Pinpoint the cell where the given text exists, returning its [X, Y] midpoint coordinate. 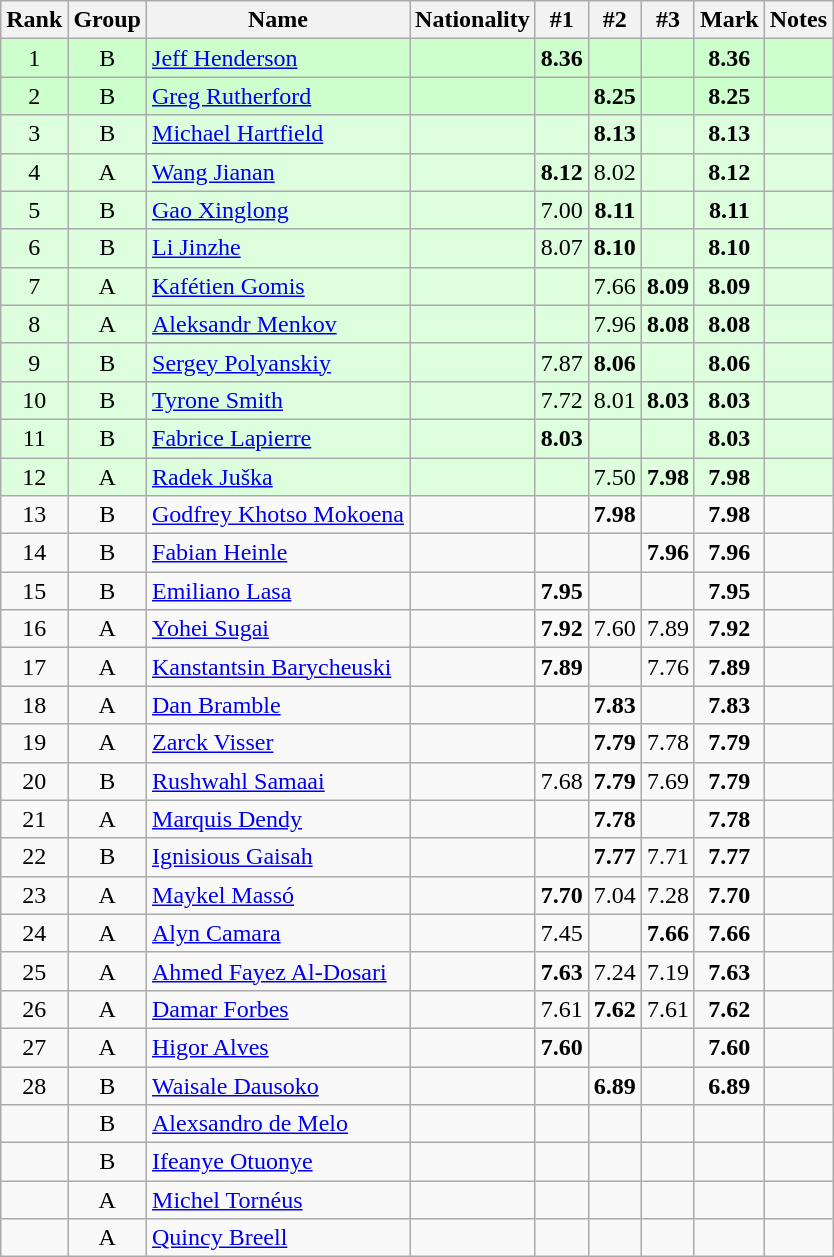
Godfrey Khotso Mokoena [278, 515]
5 [34, 210]
Name [278, 20]
Wang Jianan [278, 172]
2 [34, 96]
22 [34, 857]
Ifeanye Otuonye [278, 1162]
7.28 [668, 895]
Rank [34, 20]
Yohei Sugai [278, 629]
Li Jinzhe [278, 248]
#3 [668, 20]
27 [34, 1047]
Sergey Polyanskiy [278, 362]
18 [34, 705]
7.45 [562, 933]
4 [34, 172]
Damar Forbes [278, 1009]
Aleksandr Menkov [278, 324]
Zarck Visser [278, 743]
Waisale Dausoko [278, 1085]
7.24 [614, 971]
23 [34, 895]
7.68 [562, 781]
Nationality [473, 20]
24 [34, 933]
Higor Alves [278, 1047]
7.04 [614, 895]
9 [34, 362]
6 [34, 248]
Alexsandro de Melo [278, 1124]
Fabian Heinle [278, 553]
7.69 [668, 781]
20 [34, 781]
Jeff Henderson [278, 58]
Maykel Massó [278, 895]
1 [34, 58]
7 [34, 286]
Marquis Dendy [278, 819]
Rushwahl Samaai [278, 781]
Mark [729, 20]
Gao Xinglong [278, 210]
8 [34, 324]
21 [34, 819]
Fabrice Lapierre [278, 438]
10 [34, 400]
14 [34, 553]
Quincy Breell [278, 1238]
Alyn Camara [278, 933]
17 [34, 667]
15 [34, 591]
12 [34, 477]
Ignisious Gaisah [278, 857]
7.71 [668, 857]
8.02 [614, 172]
16 [34, 629]
Kafétien Gomis [278, 286]
7.00 [562, 210]
Radek Juška [278, 477]
Notes [798, 20]
11 [34, 438]
Michael Hartfield [278, 134]
19 [34, 743]
7.87 [562, 362]
#1 [562, 20]
Group [108, 20]
28 [34, 1085]
Emiliano Lasa [278, 591]
Dan Bramble [278, 705]
13 [34, 515]
3 [34, 134]
7.19 [668, 971]
7.72 [562, 400]
8.07 [562, 248]
#2 [614, 20]
Michel Tornéus [278, 1200]
Tyrone Smith [278, 400]
26 [34, 1009]
8.01 [614, 400]
25 [34, 971]
7.50 [614, 477]
Kanstantsin Barycheuski [278, 667]
Greg Rutherford [278, 96]
Ahmed Fayez Al-Dosari [278, 971]
7.76 [668, 667]
